Scan for the cell matching the given text and deliver its [x, y] coordinate at center. 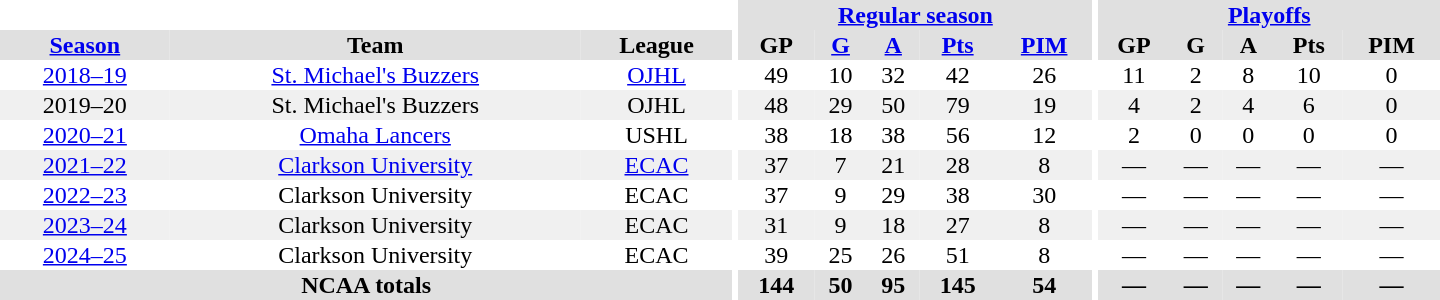
145 [958, 285]
2022–23 [85, 195]
25 [840, 255]
Season [85, 45]
79 [958, 105]
56 [958, 135]
11 [1134, 75]
2023–24 [85, 225]
2018–19 [85, 75]
51 [958, 255]
2021–22 [85, 165]
League [657, 45]
2019–20 [85, 105]
12 [1044, 135]
54 [1044, 285]
39 [776, 255]
19 [1044, 105]
Regular season [915, 15]
27 [958, 225]
30 [1044, 195]
Playoffs [1269, 15]
21 [894, 165]
31 [776, 225]
32 [894, 75]
6 [1309, 105]
7 [840, 165]
95 [894, 285]
28 [958, 165]
USHL [657, 135]
48 [776, 105]
49 [776, 75]
2024–25 [85, 255]
Team [376, 45]
NCAA totals [366, 285]
144 [776, 285]
2020–21 [85, 135]
42 [958, 75]
Omaha Lancers [376, 135]
